Provide the [X, Y] coordinate of the cell's center where the given text is located.  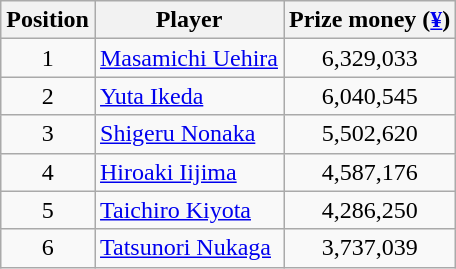
Tatsunori Nukaga [188, 248]
4,286,250 [370, 210]
6,040,545 [370, 96]
Position [48, 20]
6,329,033 [370, 58]
3 [48, 134]
5 [48, 210]
Shigeru Nonaka [188, 134]
Taichiro Kiyota [188, 210]
6 [48, 248]
Yuta Ikeda [188, 96]
1 [48, 58]
4,587,176 [370, 172]
5,502,620 [370, 134]
Prize money (¥) [370, 20]
Player [188, 20]
3,737,039 [370, 248]
Hiroaki Iijima [188, 172]
2 [48, 96]
4 [48, 172]
Masamichi Uehira [188, 58]
